Extract the [X, Y] coordinate from the center of the cell holding the provided text.  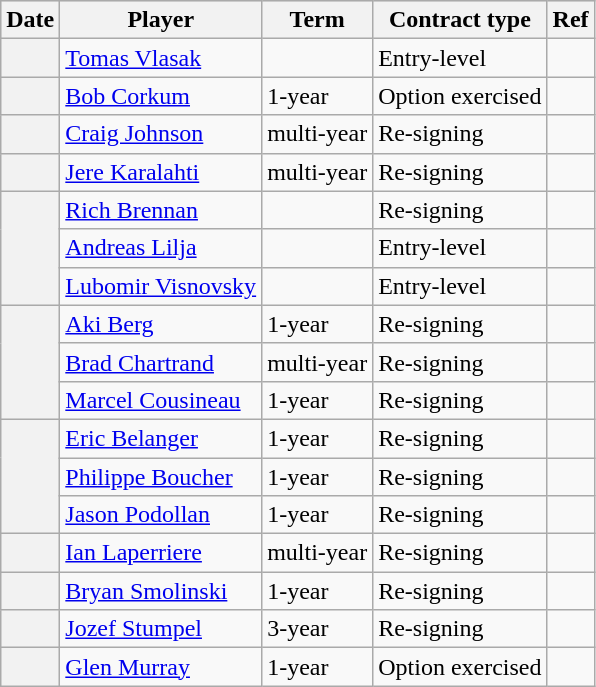
Glen Murray [161, 667]
Date [30, 20]
Jere Karalahti [161, 172]
Eric Belanger [161, 438]
Philippe Boucher [161, 477]
Rich Brennan [161, 210]
Bob Corkum [161, 96]
Term [318, 20]
Andreas Lilja [161, 248]
Aki Berg [161, 324]
Contract type [460, 20]
3-year [318, 629]
Bryan Smolinski [161, 591]
Player [161, 20]
Ref [570, 20]
Lubomir Visnovsky [161, 286]
Marcel Cousineau [161, 400]
Tomas Vlasak [161, 58]
Craig Johnson [161, 134]
Brad Chartrand [161, 362]
Jozef Stumpel [161, 629]
Jason Podollan [161, 515]
Ian Laperriere [161, 553]
